For the text-containing cell, return its midpoint in (X, Y) coordinate format. 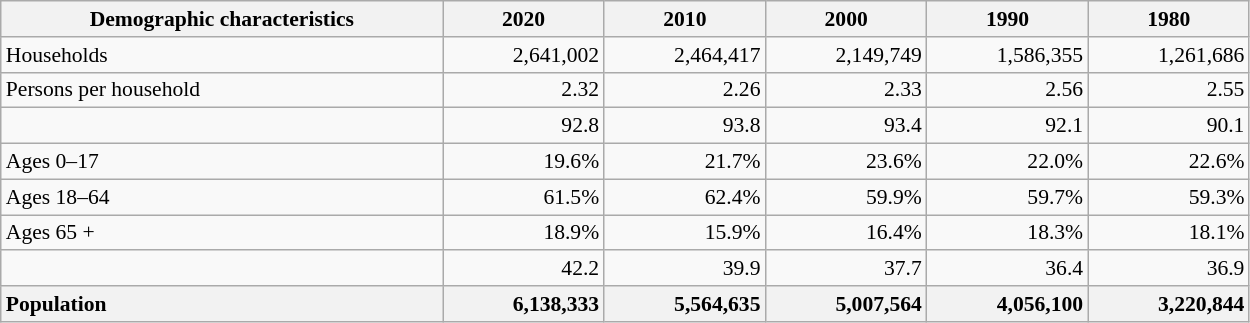
39.9 (684, 269)
5,007,564 (846, 304)
1,261,686 (1168, 55)
18.3% (1008, 233)
2.55 (1168, 90)
61.5% (524, 197)
59.9% (846, 197)
2.33 (846, 90)
2.56 (1008, 90)
92.8 (524, 126)
16.4% (846, 233)
1,586,355 (1008, 55)
36.9 (1168, 269)
21.7% (684, 162)
2,464,417 (684, 55)
18.9% (524, 233)
2,641,002 (524, 55)
22.0% (1008, 162)
2000 (846, 19)
5,564,635 (684, 304)
15.9% (684, 233)
2,149,749 (846, 55)
Persons per household (222, 90)
92.1 (1008, 126)
90.1 (1168, 126)
93.8 (684, 126)
42.2 (524, 269)
93.4 (846, 126)
2.32 (524, 90)
6,138,333 (524, 304)
18.1% (1168, 233)
2.26 (684, 90)
3,220,844 (1168, 304)
Ages 65 + (222, 233)
Ages 0–17 (222, 162)
37.7 (846, 269)
36.4 (1008, 269)
Households (222, 55)
1990 (1008, 19)
4,056,100 (1008, 304)
Population (222, 304)
23.6% (846, 162)
Demographic characteristics (222, 19)
59.7% (1008, 197)
62.4% (684, 197)
Ages 18–64 (222, 197)
2010 (684, 19)
1980 (1168, 19)
2020 (524, 19)
59.3% (1168, 197)
22.6% (1168, 162)
19.6% (524, 162)
